Identify which cell holds the provided text, then report its [x, y] central coordinate. 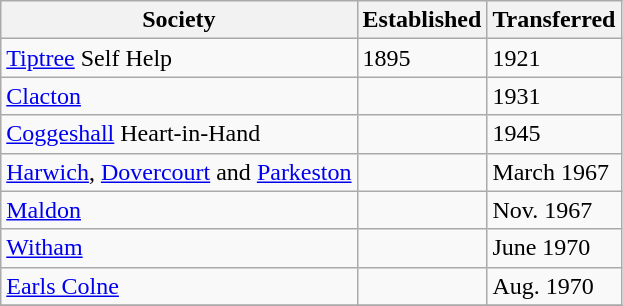
Clacton [179, 96]
Established [422, 20]
Earls Colne [179, 286]
1945 [554, 134]
Society [179, 20]
Aug. 1970 [554, 286]
Tiptree Self Help [179, 58]
1931 [554, 96]
Transferred [554, 20]
March 1967 [554, 172]
Harwich, Dovercourt and Parkeston [179, 172]
Nov. 1967 [554, 210]
Coggeshall Heart-in-Hand [179, 134]
Witham [179, 248]
1921 [554, 58]
June 1970 [554, 248]
1895 [422, 58]
Maldon [179, 210]
